Provide the [X, Y] coordinate of the cell's center where the given text is located.  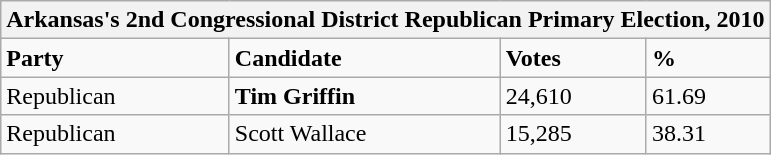
% [708, 58]
Scott Wallace [364, 134]
15,285 [573, 134]
Party [116, 58]
38.31 [708, 134]
Votes [573, 58]
61.69 [708, 96]
Candidate [364, 58]
Arkansas's 2nd Congressional District Republican Primary Election, 2010 [386, 20]
Tim Griffin [364, 96]
24,610 [573, 96]
